Determine the [X, Y] coordinate at the center of the cell enclosing the given text.  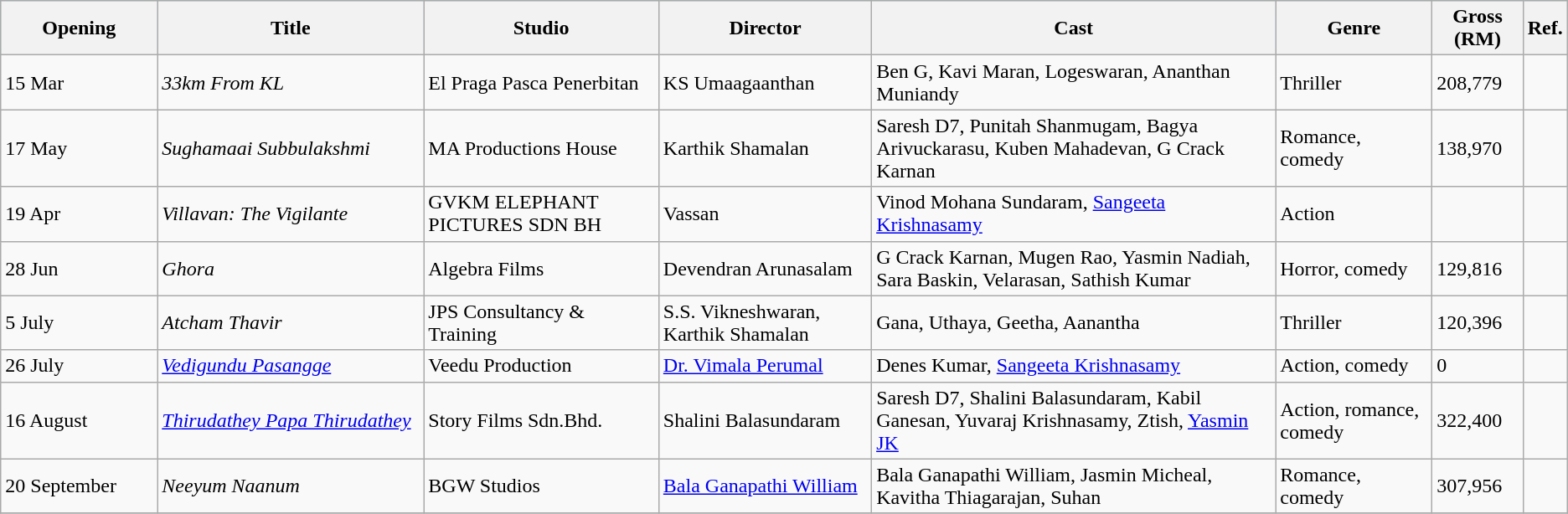
Story Films Sdn.Bhd. [541, 420]
208,779 [1478, 82]
Dr. Vimala Perumal [765, 366]
Studio [541, 28]
BGW Studios [541, 486]
JPS Consultancy & Training [541, 323]
322,400 [1478, 420]
Ref. [1545, 28]
G Crack Karnan, Mugen Rao, Yasmin Nadiah, Sara Baskin, Velarasan, Sathish Kumar [1074, 268]
Gana, Uthaya, Geetha, Aanantha [1074, 323]
Cast [1074, 28]
0 [1478, 366]
120,396 [1478, 323]
Title [291, 28]
Action [1354, 214]
Saresh D7, Punitah Shanmugam, Bagya Arivuckarasu, Kuben Mahadevan, G Crack Karnan [1074, 148]
Veedu Production [541, 366]
Vinod Mohana Sundaram, Sangeeta Krishnasamy [1074, 214]
Thirudathey Papa Thirudathey [291, 420]
Vassan [765, 214]
GVKM ELEPHANT PICTURES SDN BH [541, 214]
Horror, comedy [1354, 268]
Algebra Films [541, 268]
Villavan: The Vigilante [291, 214]
Sughamaai Subbulakshmi [291, 148]
KS Umaagaanthan [765, 82]
26 July [79, 366]
Karthik Shamalan [765, 148]
Genre [1354, 28]
Action, romance, comedy [1354, 420]
Vedigundu Pasangge [291, 366]
Saresh D7, Shalini Balasundaram, Kabil Ganesan, Yuvaraj Krishnasamy, Ztish, Yasmin JK [1074, 420]
Denes Kumar, Sangeeta Krishnasamy [1074, 366]
33km From KL [291, 82]
Bala Ganapathi William, Jasmin Micheal, Kavitha Thiagarajan, Suhan [1074, 486]
16 August [79, 420]
Gross (RM) [1478, 28]
5 July [79, 323]
129,816 [1478, 268]
Action, comedy [1354, 366]
15 Mar [79, 82]
Neeyum Naanum [291, 486]
El Praga Pasca Penerbitan [541, 82]
Devendran Arunasalam [765, 268]
20 September [79, 486]
Ben G, Kavi Maran, Logeswaran, Ananthan Muniandy [1074, 82]
Opening [79, 28]
28 Jun [79, 268]
19 Apr [79, 214]
Atcham Thavir [291, 323]
Shalini Balasundaram [765, 420]
138,970 [1478, 148]
S.S. Vikneshwaran, Karthik Shamalan [765, 323]
307,956 [1478, 486]
MA Productions House [541, 148]
17 May [79, 148]
Director [765, 28]
Bala Ganapathi William [765, 486]
Ghora [291, 268]
